Return the [x, y] coordinate for the center point of the cell that contains the specified text.  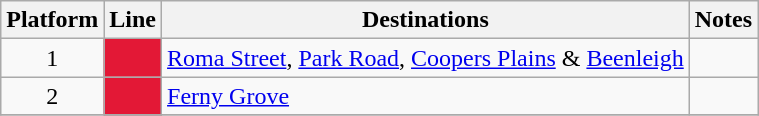
Notes [723, 20]
Roma Street, Park Road, Coopers Plains & Beenleigh [426, 58]
Destinations [426, 20]
Line [133, 20]
1 [52, 58]
Platform [52, 20]
2 [52, 96]
Ferny Grove [426, 96]
